Return (x, y) of the center of cell containing provided text 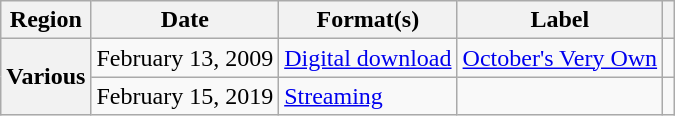
October's Very Own (560, 58)
Region (46, 20)
Format(s) (368, 20)
February 15, 2019 (185, 96)
Various (46, 77)
February 13, 2009 (185, 58)
Digital download (368, 58)
Date (185, 20)
Label (560, 20)
Streaming (368, 96)
